Detect which cell encompasses the target text, then output its [x, y] center coordinate. 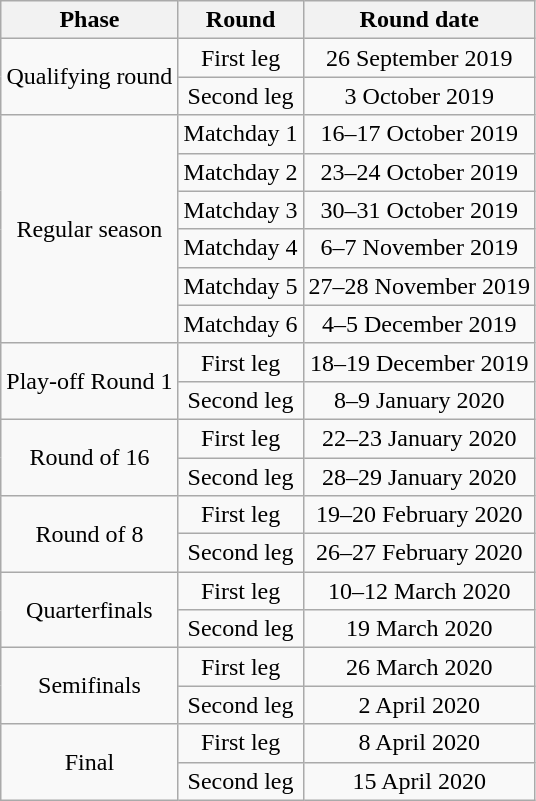
16–17 October 2019 [419, 134]
6–7 November 2019 [419, 248]
3 October 2019 [419, 96]
26 March 2020 [419, 667]
Qualifying round [90, 77]
Matchday 5 [240, 286]
Phase [90, 20]
28–29 January 2020 [419, 477]
26–27 February 2020 [419, 553]
22–23 January 2020 [419, 438]
27–28 November 2019 [419, 286]
Round date [419, 20]
Play-off Round 1 [90, 381]
Quarterfinals [90, 610]
19–20 February 2020 [419, 515]
Matchday 6 [240, 324]
Matchday 3 [240, 210]
Final [90, 762]
Semifinals [90, 686]
19 March 2020 [419, 629]
Matchday 2 [240, 172]
Round of 8 [90, 534]
23–24 October 2019 [419, 172]
Regular season [90, 229]
26 September 2019 [419, 58]
15 April 2020 [419, 781]
Round [240, 20]
8–9 January 2020 [419, 400]
Matchday 1 [240, 134]
Matchday 4 [240, 248]
Round of 16 [90, 457]
18–19 December 2019 [419, 362]
8 April 2020 [419, 743]
2 April 2020 [419, 705]
10–12 March 2020 [419, 591]
30–31 October 2019 [419, 210]
4–5 December 2019 [419, 324]
